Return (X, Y) of the center of cell containing provided text 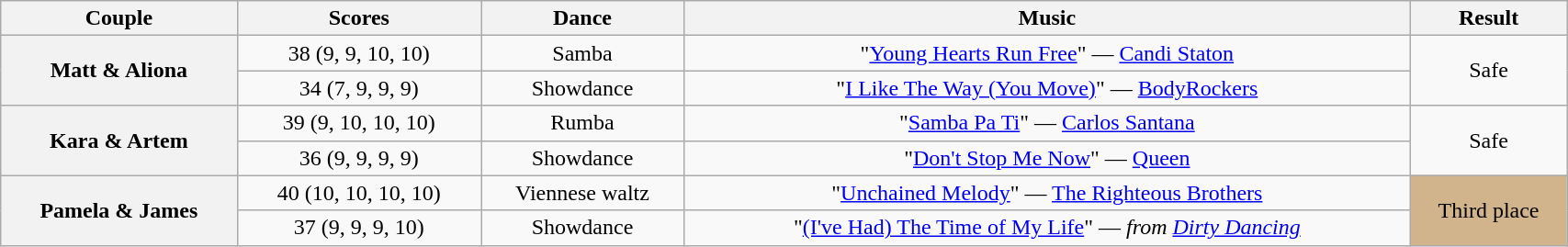
Rumba (582, 123)
38 (9, 9, 10, 10) (359, 53)
"Don't Stop Me Now" — Queen (1047, 158)
"Unchained Melody" — The Righteous Brothers (1047, 193)
Matt & Aliona (119, 71)
Samba (582, 53)
"(I've Had) The Time of My Life" — from Dirty Dancing (1047, 228)
34 (7, 9, 9, 9) (359, 88)
Dance (582, 18)
Scores (359, 18)
40 (10, 10, 10, 10) (359, 193)
"Samba Pa Ti" — Carlos Santana (1047, 123)
36 (9, 9, 9, 9) (359, 158)
"Young Hearts Run Free" — Candi Staton (1047, 53)
39 (9, 10, 10, 10) (359, 123)
Result (1488, 18)
37 (9, 9, 9, 10) (359, 228)
Viennese waltz (582, 193)
Music (1047, 18)
Couple (119, 18)
"I Like The Way (You Move)" — BodyRockers (1047, 88)
Kara & Artem (119, 140)
Third place (1488, 210)
Pamela & James (119, 210)
